Output the [X, Y] coordinate of the center of the cell containing the given text.  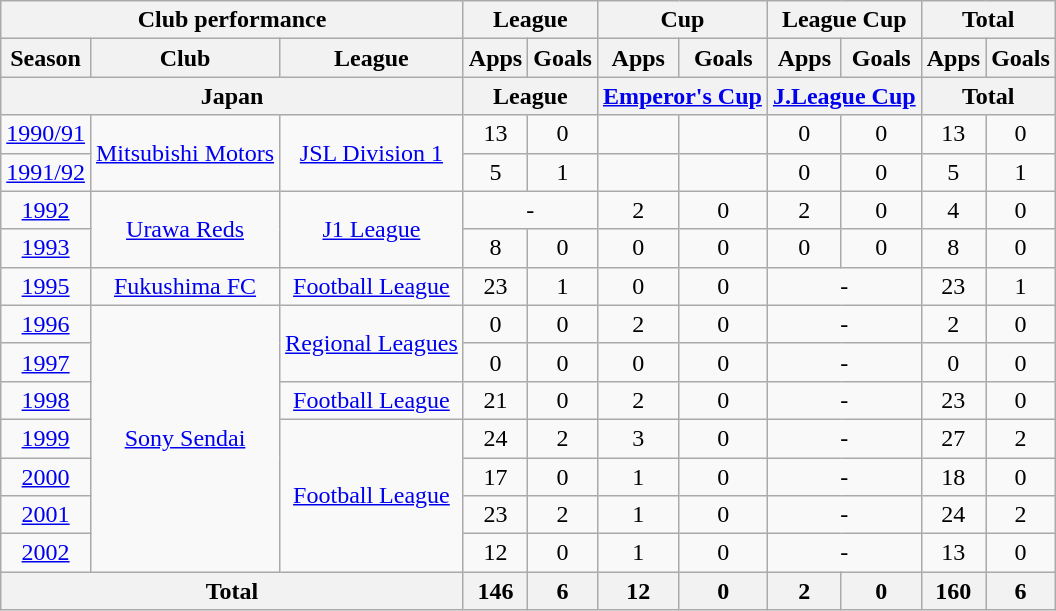
160 [953, 591]
1993 [46, 248]
2002 [46, 553]
Emperor's Cup [682, 96]
1996 [46, 324]
1991/92 [46, 172]
Club performance [232, 20]
1992 [46, 210]
27 [953, 438]
1990/91 [46, 134]
Season [46, 58]
Cup [682, 20]
18 [953, 477]
3 [638, 438]
Regional Leagues [372, 343]
Urawa Reds [184, 229]
2000 [46, 477]
1999 [46, 438]
Sony Sendai [184, 438]
146 [495, 591]
17 [495, 477]
J1 League [372, 229]
Mitsubishi Motors [184, 153]
JSL Division 1 [372, 153]
2001 [46, 515]
1997 [46, 362]
1995 [46, 286]
Fukushima FC [184, 286]
League Cup [844, 20]
Japan [232, 96]
4 [953, 210]
21 [495, 400]
Club [184, 58]
1998 [46, 400]
J.League Cup [844, 96]
